Return the [x, y] coordinate for the center point of the cell that contains the specified text.  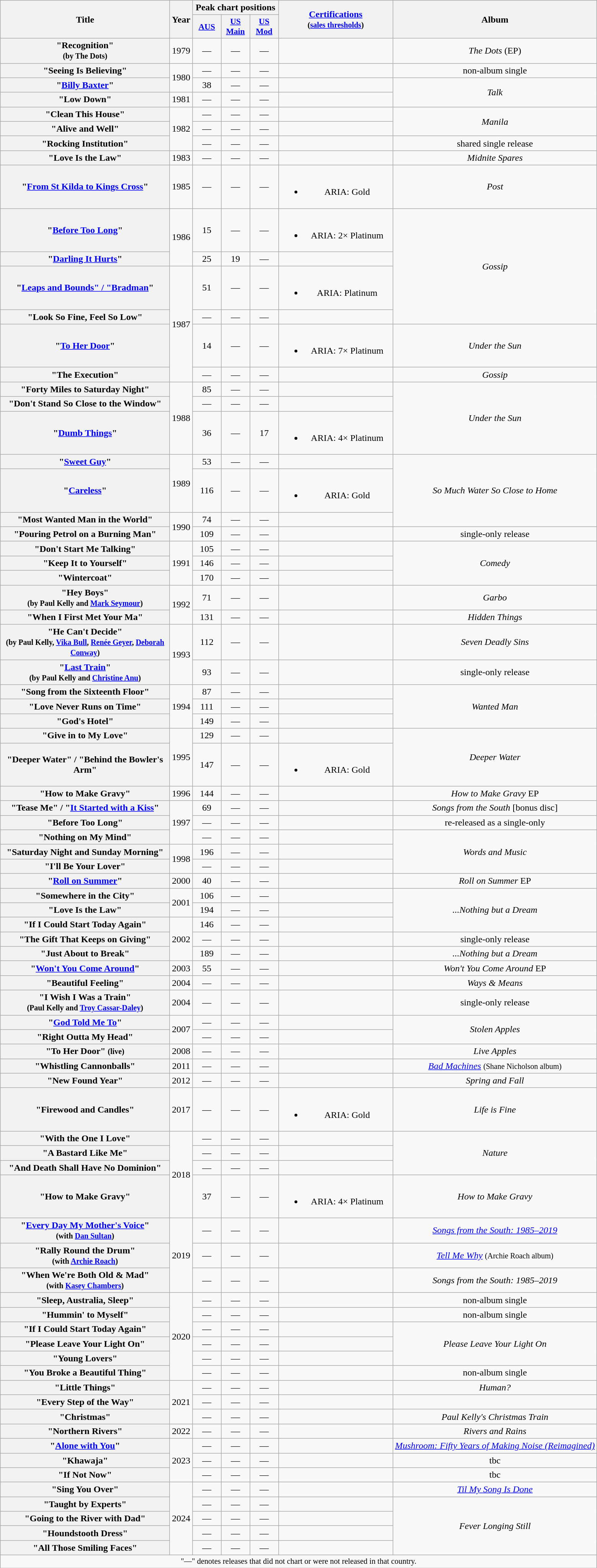
"Rocking Institution" [85, 143]
"God's Hotel" [85, 721]
Fever Longing Still [495, 1526]
"Clean This House" [85, 114]
"Dumb Things" [85, 432]
AUS [207, 27]
"Just About to Break" [85, 954]
"To Her Door" (live) [85, 1051]
144 [207, 793]
"Firewood and Candles" [85, 1109]
"If Not Now" [85, 1475]
"Wintercoat" [85, 578]
2023 [181, 1460]
Life is Fine [495, 1109]
112 [207, 642]
"Christmas" [85, 1416]
2020 [181, 1336]
Comedy [495, 563]
Please Leave Your Light On [495, 1344]
Words and Music [495, 852]
shared single release [495, 143]
2007 [181, 1030]
170 [207, 578]
"When We're Both Old & Mad" (with Kasey Chambers) [85, 1281]
Roll on Summer EP [495, 881]
14 [207, 346]
Certifications(sales thresholds) [336, 19]
"Whistling Cannonballs" [85, 1066]
How to Make Gravy EP [495, 793]
"Please Leave Your Light On" [85, 1344]
"Beautiful Feeling" [85, 983]
87 [207, 692]
194 [207, 910]
Year [181, 19]
"Houndstooth Dress" [85, 1533]
"From St Kilda to Kings Cross" [85, 187]
2001 [181, 902]
"Careless" [85, 491]
Paul Kelly's Christmas Train [495, 1416]
1992 [181, 605]
The Dots (EP) [495, 51]
116 [207, 491]
"Last Train" (by Paul Kelly and Christine Anu) [85, 672]
"—" denotes releases that did not chart or were not released in that country. [298, 1561]
1981 [181, 100]
How to Make Gravy [495, 1196]
Spring and Fall [495, 1080]
Mushroom: Fifty Years of Making Noise (Reimagined) [495, 1446]
106 [207, 895]
"Hummin' to Myself" [85, 1315]
"Young Lovers" [85, 1358]
"Rally Round the Drum" (with Archie Roach) [85, 1255]
"Somewhere in the City" [85, 895]
"Northern Rivers" [85, 1431]
51 [207, 288]
15 [207, 230]
"A Bastard Like Me" [85, 1153]
"Sing You Over" [85, 1490]
2019 [181, 1255]
"The Gift That Keeps on Giving" [85, 939]
"Saturday Night and Sunday Morning" [85, 852]
149 [207, 721]
"Seeing Is Believing" [85, 70]
Garbo [495, 597]
"You Broke a Beautiful Thing" [85, 1373]
1998 [181, 859]
"Song from the Sixteenth Floor" [85, 692]
Deeper Water [495, 757]
2002 [181, 939]
"Won't You Come Around" [85, 968]
Album [495, 19]
ARIA: 2× Platinum [336, 230]
1996 [181, 793]
1995 [181, 757]
"Recognition" (by The Dots) [85, 51]
1988 [181, 418]
"Going to the River with Dad" [85, 1519]
1987 [181, 324]
1991 [181, 563]
So Much Water So Close to Home [495, 491]
Human? [495, 1387]
2022 [181, 1431]
2018 [181, 1174]
"Love Never Runs on Time" [85, 706]
"And Death Shall Have No Dominion" [85, 1168]
1979 [181, 51]
"Pouring Petrol on a Burning Man" [85, 534]
"Khawaja" [85, 1460]
"Deeper Water" / "Behind the Bowler's Arm" [85, 765]
109 [207, 534]
"With the One I Love" [85, 1138]
85 [207, 389]
Songs from the South [bonus disc] [495, 808]
Wanted Man [495, 706]
40 [207, 881]
69 [207, 808]
"Most Wanted Man in the World" [85, 519]
105 [207, 548]
1985 [181, 187]
"Nothing on My Mind" [85, 837]
19 [236, 259]
"Darling It Hurts" [85, 259]
1980 [181, 78]
Hidden Things [495, 617]
"Leaps and Bounds" / "Bradman" [85, 288]
1997 [181, 822]
2012 [181, 1080]
1989 [181, 483]
1983 [181, 158]
"Low Down" [85, 100]
1993 [181, 654]
Ways & Means [495, 983]
17 [264, 432]
147 [207, 765]
131 [207, 617]
Live Apples [495, 1051]
"Look So Fine, Feel So Low" [85, 317]
Talk [495, 92]
"Forty Miles to Saturday Night" [85, 389]
"I Wish I Was a Train" (Paul Kelly and Troy Cassar-Daley) [85, 1003]
Tell Me Why (Archie Roach album) [495, 1255]
2000 [181, 881]
Til My Song Is Done [495, 1490]
38 [207, 85]
"I'll Be Your Lover" [85, 866]
Stolen Apples [495, 1030]
"Don't Start Me Talking" [85, 548]
"God Told Me To" [85, 1022]
"All Those Smiling Faces" [85, 1548]
"When I First Met Your Ma" [85, 617]
"Every Step of the Way" [85, 1402]
"Give in to My Love" [85, 736]
2011 [181, 1066]
"Right Outta My Head" [85, 1037]
2024 [181, 1519]
93 [207, 672]
2021 [181, 1402]
196 [207, 852]
25 [207, 259]
"Every Day My Mother's Voice" (with Dan Sultan) [85, 1231]
ARIA: 7× Platinum [336, 346]
129 [207, 736]
ARIA: Platinum [336, 288]
"Alive and Well" [85, 129]
Peak chart positions [236, 8]
"Don't Stand So Close to the Window" [85, 404]
"Roll on Summer" [85, 881]
1994 [181, 706]
"Keep It to Yourself" [85, 563]
US Main [236, 27]
Post [495, 187]
re-released as a single-only [495, 822]
55 [207, 968]
2017 [181, 1109]
"He Can't Decide" (by Paul Kelly, Vika Bull, Renée Geyer, Deborah Conway) [85, 642]
53 [207, 462]
Bad Machines (Shane Nicholson album) [495, 1066]
37 [207, 1196]
1986 [181, 237]
"New Found Year" [85, 1080]
Manila [495, 121]
1990 [181, 527]
"Tease Me" / "It Started with a Kiss" [85, 808]
"The Execution" [85, 375]
71 [207, 597]
Midnite Spares [495, 158]
189 [207, 954]
2008 [181, 1051]
"To Her Door" [85, 346]
Title [85, 19]
Nature [495, 1153]
Seven Deadly Sins [495, 642]
"Billy Baxter" [85, 85]
"Taught by Experts" [85, 1504]
US Mod [264, 27]
"Sleep, Australia, Sleep" [85, 1300]
1982 [181, 129]
"Hey Boys" (by Paul Kelly and Mark Seymour) [85, 597]
2003 [181, 968]
36 [207, 432]
"Little Things" [85, 1387]
"Alone with You" [85, 1446]
"Sweet Guy" [85, 462]
111 [207, 706]
74 [207, 519]
Won't You Come Around EP [495, 968]
Rivers and Rains [495, 1431]
